Search for the cell housing the specified text and yield its [x, y] center coordinate. 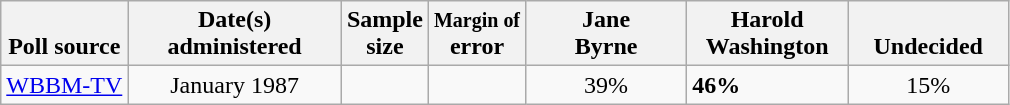
Date(s)administered [235, 34]
Undecided [928, 34]
Samplesize [384, 34]
January 1987 [235, 85]
Margin oferror [476, 34]
15% [928, 85]
39% [606, 85]
JaneByrne [606, 34]
HaroldWashington [768, 34]
WBBM-TV [64, 85]
46% [768, 85]
Poll source [64, 34]
